Extract the [X, Y] coordinate from the center of the cell holding the provided text.  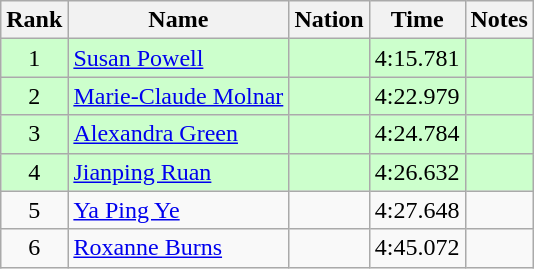
6 [34, 248]
Jianping Ruan [178, 172]
4 [34, 172]
Rank [34, 20]
Roxanne Burns [178, 248]
4:15.781 [417, 58]
Name [178, 20]
3 [34, 134]
4:27.648 [417, 210]
1 [34, 58]
4:26.632 [417, 172]
4:22.979 [417, 96]
4:24.784 [417, 134]
Marie-Claude Molnar [178, 96]
4:45.072 [417, 248]
Nation [329, 20]
Notes [499, 20]
Alexandra Green [178, 134]
Time [417, 20]
Ya Ping Ye [178, 210]
Susan Powell [178, 58]
2 [34, 96]
5 [34, 210]
